Return [x, y] of the center of cell containing provided text 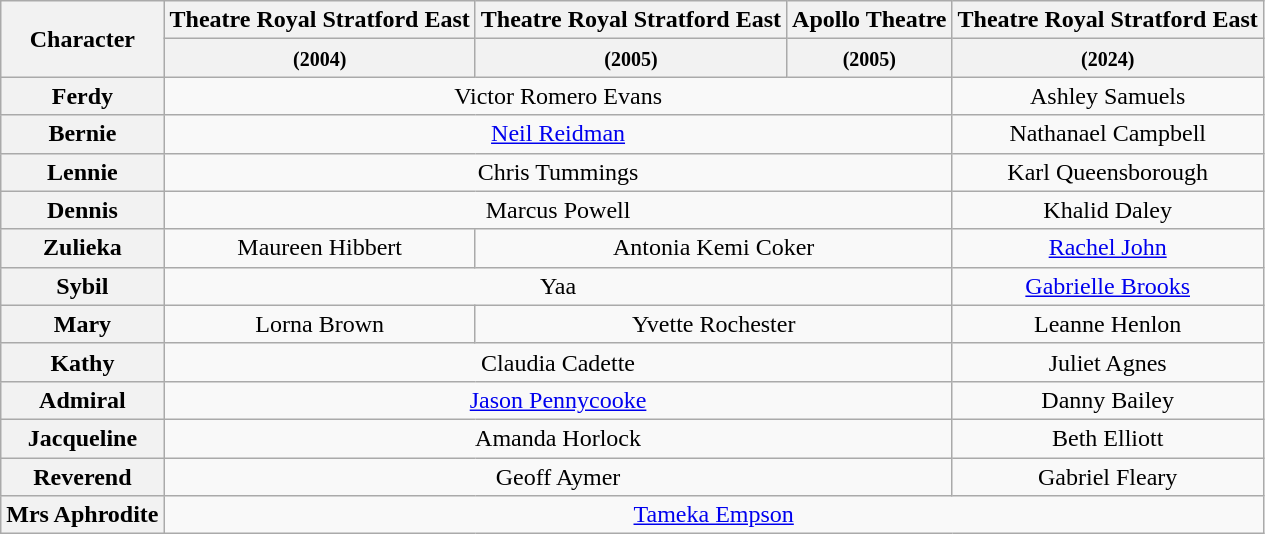
Juliet Agnes [1108, 362]
Yaa [558, 286]
Character [82, 39]
Neil Reidman [558, 134]
Chris Tummings [558, 172]
Karl Queensborough [1108, 172]
Leanne Henlon [1108, 324]
Tameka Empson [714, 515]
Apollo Theatre [870, 20]
Jacqueline [82, 438]
Lorna Brown [320, 324]
Ashley Samuels [1108, 96]
Gabriel Fleary [1108, 477]
Gabrielle Brooks [1108, 286]
Victor Romero Evans [558, 96]
Mary [82, 324]
Antonia Kemi Coker [714, 248]
Geoff Aymer [558, 477]
Beth Elliott [1108, 438]
Ferdy [82, 96]
Claudia Cadette [558, 362]
Reverend [82, 477]
(2004) [320, 58]
Admiral [82, 400]
Amanda Horlock [558, 438]
Dennis [82, 210]
Lennie [82, 172]
Bernie [82, 134]
Sybil [82, 286]
Rachel John [1108, 248]
Marcus Powell [558, 210]
Khalid Daley [1108, 210]
Kathy [82, 362]
Nathanael Campbell [1108, 134]
(2024) [1108, 58]
Maureen Hibbert [320, 248]
Yvette Rochester [714, 324]
Mrs Aphrodite [82, 515]
Danny Bailey [1108, 400]
Zulieka [82, 248]
Jason Pennycooke [558, 400]
